Extract the (X, Y) coordinate from the center of the cell holding the provided text.  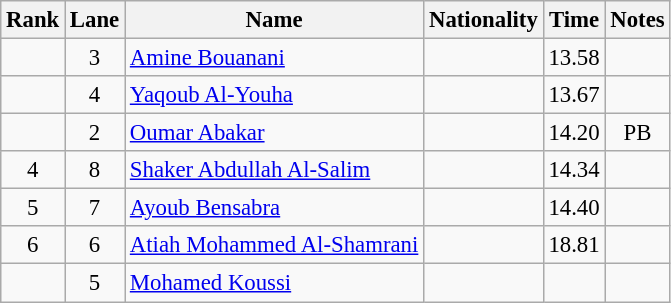
14.20 (574, 133)
PB (638, 133)
13.67 (574, 95)
Amine Bouanani (274, 58)
3 (95, 58)
7 (95, 208)
Time (574, 20)
Rank (33, 20)
Nationality (484, 20)
2 (95, 133)
14.40 (574, 208)
Mohamed Koussi (274, 283)
Atiah Mohammed Al-Shamrani (274, 245)
Lane (95, 20)
Shaker Abdullah Al-Salim (274, 170)
Ayoub Bensabra (274, 208)
13.58 (574, 58)
Yaqoub Al-Youha (274, 95)
8 (95, 170)
14.34 (574, 170)
Oumar Abakar (274, 133)
Name (274, 20)
Notes (638, 20)
18.81 (574, 245)
